Determine the [x, y] coordinate at the center of the cell enclosing the given text.  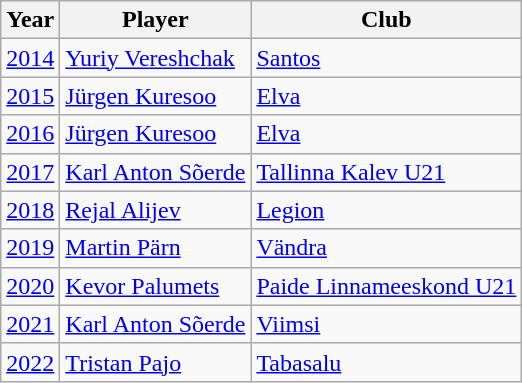
Martin Pärn [156, 248]
Yuriy Vereshchak [156, 58]
Rejal Alijev [156, 210]
Tristan Pajo [156, 362]
2022 [30, 362]
Kevor Palumets [156, 286]
Santos [386, 58]
2016 [30, 134]
Legion [386, 210]
Vändra [386, 248]
2017 [30, 172]
2021 [30, 324]
2019 [30, 248]
Tallinna Kalev U21 [386, 172]
2018 [30, 210]
2014 [30, 58]
Tabasalu [386, 362]
Year [30, 20]
Paide Linnameeskond U21 [386, 286]
Viimsi [386, 324]
2015 [30, 96]
Player [156, 20]
Club [386, 20]
2020 [30, 286]
